For the text-containing cell, return its midpoint in (x, y) coordinate format. 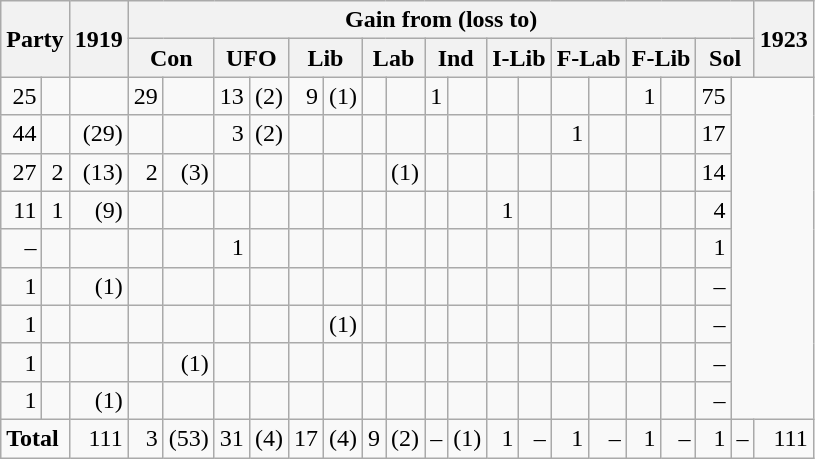
Sol (725, 58)
Gain from (loss to) (441, 20)
Party (35, 39)
F-Lib (661, 58)
Total (35, 438)
75 (714, 96)
(9) (98, 210)
25 (22, 96)
44 (22, 134)
29 (146, 96)
1923 (784, 39)
27 (22, 172)
(3) (188, 172)
F-Lab (588, 58)
I-Lib (519, 58)
UFO (251, 58)
1919 (98, 39)
4 (714, 210)
(29) (98, 134)
31 (232, 438)
13 (232, 96)
(53) (188, 438)
Lab (394, 58)
Con (171, 58)
11 (22, 210)
(13) (98, 172)
Ind (456, 58)
Lib (325, 58)
14 (714, 172)
